Identify which cell holds the provided text, then report its (x, y) central coordinate. 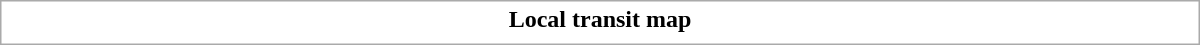
Local transit map (600, 19)
